Locate the cell with the specified text and output its (x, y) center coordinate. 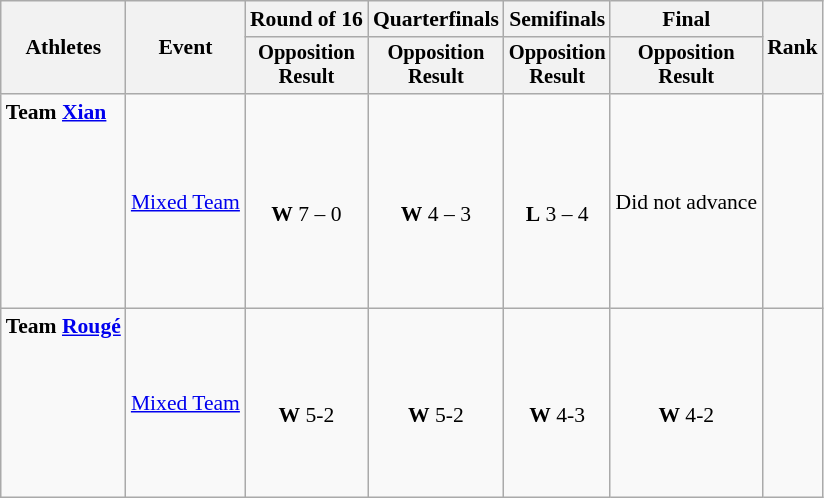
W 4-3 (558, 404)
W 4 – 3 (436, 201)
W 7 – 0 (306, 201)
Team Xian (64, 201)
Quarterfinals (436, 19)
Semifinals (558, 19)
Athletes (64, 48)
Rank (792, 48)
Round of 16 (306, 19)
Final (686, 19)
Did not advance (686, 201)
W 4-2 (686, 404)
Team Rougé (64, 404)
L 3 – 4 (558, 201)
Event (186, 48)
